Locate the cell with the specified text and output its [x, y] center coordinate. 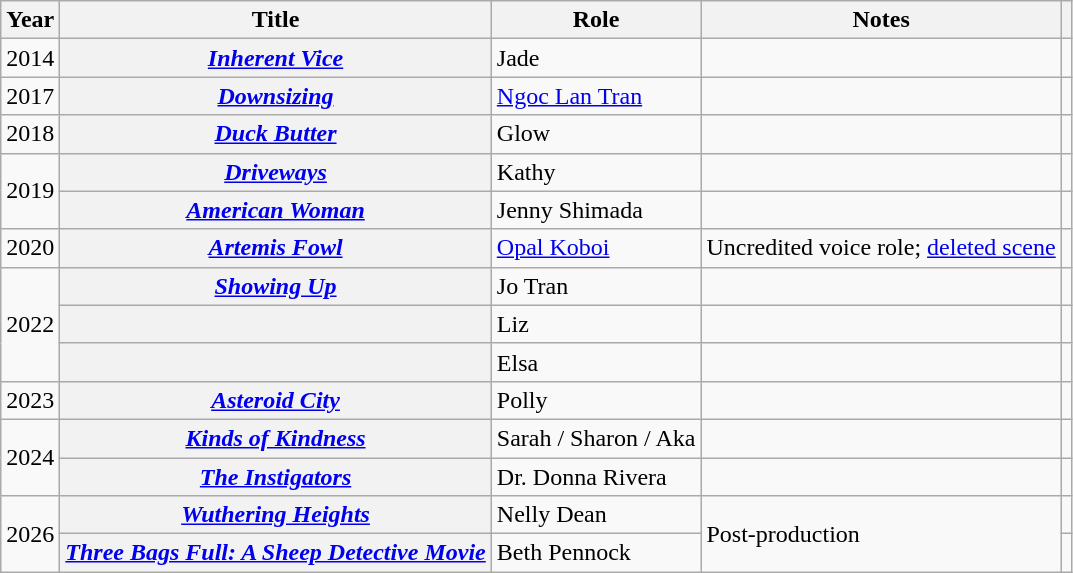
Jenny Shimada [596, 210]
Jo Tran [596, 286]
Elsa [596, 362]
2017 [30, 96]
2014 [30, 58]
2019 [30, 191]
Dr. Donna Rivera [596, 477]
Liz [596, 324]
Ngoc Lan Tran [596, 96]
Artemis Fowl [276, 248]
Driveways [276, 172]
Wuthering Heights [276, 515]
Glow [596, 134]
Beth Pennock [596, 553]
Showing Up [276, 286]
Title [276, 20]
Opal Koboi [596, 248]
2023 [30, 400]
Role [596, 20]
Post-production [881, 534]
2022 [30, 324]
2018 [30, 134]
Kinds of Kindness [276, 438]
Inherent Vice [276, 58]
Nelly Dean [596, 515]
Kathy [596, 172]
Uncredited voice role; deleted scene [881, 248]
Year [30, 20]
Three Bags Full: A Sheep Detective Movie [276, 553]
The Instigators [276, 477]
Jade [596, 58]
Duck Butter [276, 134]
Notes [881, 20]
Polly [596, 400]
Downsizing [276, 96]
2024 [30, 457]
Asteroid City [276, 400]
2026 [30, 534]
Sarah / Sharon / Aka [596, 438]
2020 [30, 248]
American Woman [276, 210]
